Search for the cell housing the specified text and yield its (x, y) center coordinate. 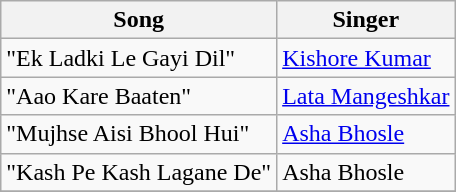
"Ek Ladki Le Gayi Dil" (139, 58)
Lata Mangeshkar (366, 96)
Song (139, 20)
"Mujhse Aisi Bhool Hui" (139, 134)
"Kash Pe Kash Lagane De" (139, 172)
Kishore Kumar (366, 58)
Singer (366, 20)
"Aao Kare Baaten" (139, 96)
